Search for the cell housing the specified text and yield its [X, Y] center coordinate. 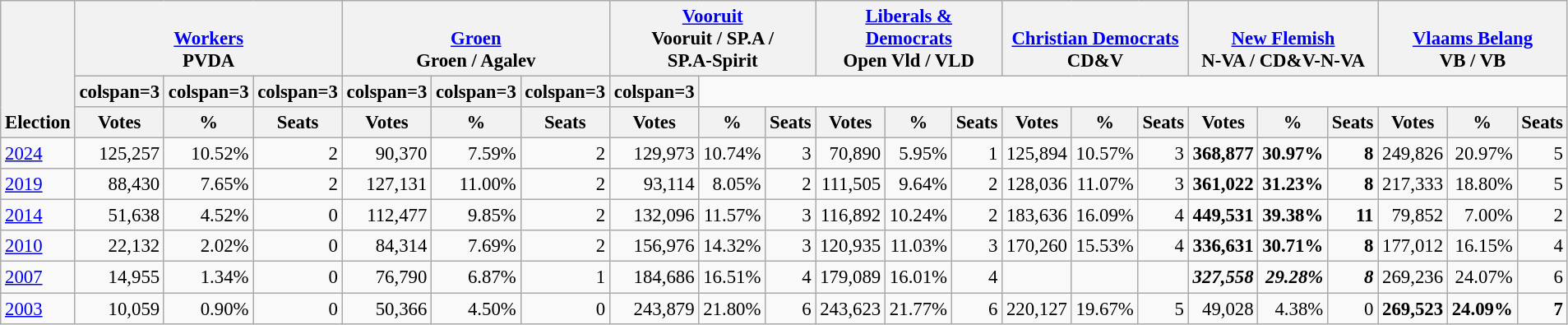
179,089 [850, 277]
243,879 [654, 309]
19.67% [1105, 309]
327,558 [1223, 277]
368,877 [1223, 154]
170,260 [1038, 246]
249,826 [1413, 154]
243,623 [850, 309]
2.02% [208, 246]
39.38% [1293, 216]
11.00% [476, 184]
18.80% [1482, 184]
20.97% [1482, 154]
VooruitVooruit / SP.A /SP.A-Spirit [712, 39]
31.23% [1293, 184]
2010 [38, 246]
GroenGroen / Agalev [475, 39]
125,257 [119, 154]
2019 [38, 184]
90,370 [386, 154]
11 [1353, 216]
7.69% [476, 246]
Vlaams BelangVB / VB [1473, 39]
269,523 [1413, 309]
0.90% [208, 309]
New FlemishN-VA / CD&V-N-VA [1283, 39]
30.97% [1293, 154]
WorkersPVDA [209, 39]
88,430 [119, 184]
6.87% [476, 277]
8.05% [732, 184]
16.51% [732, 277]
16.09% [1105, 216]
2014 [38, 216]
49,028 [1223, 309]
120,935 [850, 246]
30.71% [1293, 246]
269,236 [1413, 277]
50,366 [386, 309]
183,636 [1038, 216]
132,096 [654, 216]
116,892 [850, 216]
51,638 [119, 216]
4.52% [208, 216]
21.80% [732, 309]
7 [1543, 309]
10.57% [1105, 154]
10.52% [208, 154]
128,036 [1038, 184]
11.57% [732, 216]
10.24% [919, 216]
220,127 [1038, 309]
2024 [38, 154]
177,012 [1413, 246]
156,976 [654, 246]
125,894 [1038, 154]
79,852 [1413, 216]
76,790 [386, 277]
24.09% [1482, 309]
112,477 [386, 216]
184,686 [654, 277]
Liberals & DemocratsOpen Vld / VLD [909, 39]
16.15% [1482, 246]
129,973 [654, 154]
2007 [38, 277]
361,022 [1223, 184]
2003 [38, 309]
93,114 [654, 184]
11.07% [1105, 184]
7.00% [1482, 216]
15.53% [1105, 246]
4.50% [476, 309]
29.28% [1293, 277]
217,333 [1413, 184]
Election [38, 69]
9.85% [476, 216]
7.59% [476, 154]
16.01% [919, 277]
4.38% [1293, 309]
21.77% [919, 309]
5.95% [919, 154]
14.32% [732, 246]
14,955 [119, 277]
24.07% [1482, 277]
111,505 [850, 184]
10.74% [732, 154]
336,631 [1223, 246]
1.34% [208, 277]
7.65% [208, 184]
70,890 [850, 154]
10,059 [119, 309]
Christian DemocratsCD&V [1095, 39]
22,132 [119, 246]
9.64% [919, 184]
127,131 [386, 184]
84,314 [386, 246]
449,531 [1223, 216]
11.03% [919, 246]
